For the text-containing cell, return its midpoint in (X, Y) coordinate format. 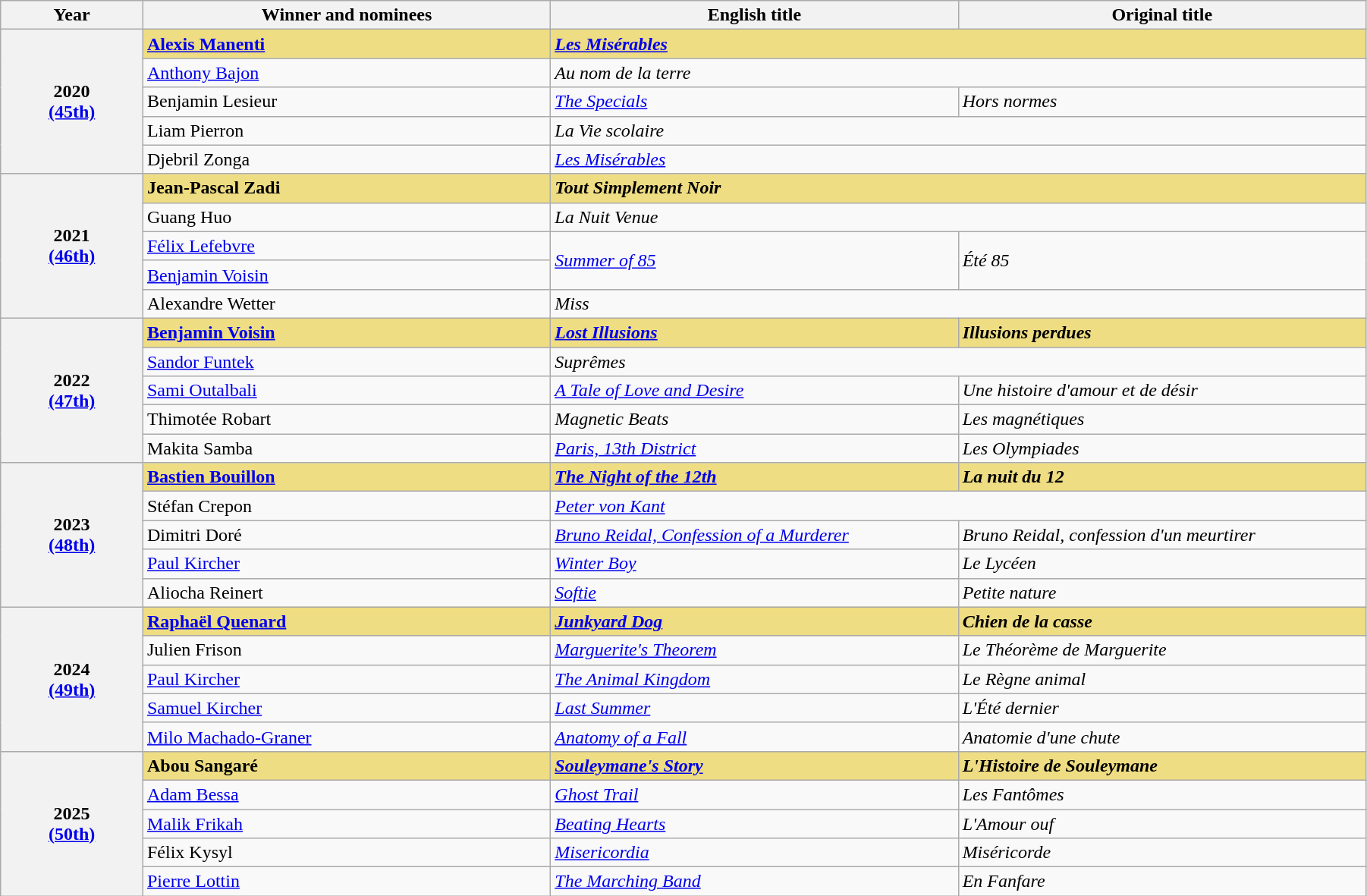
Le Lycéen (1162, 564)
The Night of the 12th (754, 477)
Liam Pierron (346, 130)
2023(48th) (72, 535)
La Vie scolaire (959, 130)
Malik Frikah (346, 823)
Thimotée Robart (346, 420)
Le Théorème de Marguerite (1162, 650)
Les Olympiades (1162, 448)
Misericordia (754, 853)
2025(50th) (72, 823)
Aliocha Reinert (346, 593)
L'Amour ouf (1162, 823)
The Animal Kingdom (754, 679)
Illusions perdues (1162, 332)
La Nuit Venue (959, 217)
Samuel Kircher (346, 708)
Les Fantômes (1162, 794)
Petite nature (1162, 593)
Adam Bessa (346, 794)
Anthony Bajon (346, 73)
Félix Kysyl (346, 853)
Beating Hearts (754, 823)
La nuit du 12 (1162, 477)
Félix Lefebvre (346, 246)
A Tale of Love and Desire (754, 391)
Au nom de la terre (959, 73)
Miséricorde (1162, 853)
The Specials (754, 102)
Peter von Kant (959, 506)
Tout Simplement Noir (959, 188)
L'Été dernier (1162, 708)
Le Règne animal (1162, 679)
Jean-Pascal Zadi (346, 188)
Anatomy of a Fall (754, 737)
The Marching Band (754, 882)
Été 85 (1162, 260)
Junkyard Dog (754, 621)
Original title (1162, 15)
2024(49th) (72, 679)
Souleymane's Story (754, 766)
Lost Illusions (754, 332)
Sandor Funtek (346, 362)
Softie (754, 593)
Winner and nominees (346, 15)
Pierre Lottin (346, 882)
Dimitri Doré (346, 535)
Last Summer (754, 708)
Bruno Reidal, confession d'un meurtirer (1162, 535)
Paris, 13th District (754, 448)
English title (754, 15)
L'Histoire de Souleymane (1162, 766)
Sami Outalbali (346, 391)
Abou Sangaré (346, 766)
Julien Frison (346, 650)
2021(46th) (72, 246)
Bruno Reidal, Confession of a Murderer (754, 535)
Alexis Manenti (346, 44)
Bastien Bouillon (346, 477)
Stéfan Crepon (346, 506)
Une histoire d'amour et de désir (1162, 391)
2020(45th) (72, 102)
Year (72, 15)
Les magnétiques (1162, 420)
2022(47th) (72, 390)
Suprêmes (959, 362)
Djebril Zonga (346, 159)
Milo Machado-Graner (346, 737)
Raphaël Quenard (346, 621)
Makita Samba (346, 448)
Guang Huo (346, 217)
Marguerite's Theorem (754, 650)
Benjamin Lesieur (346, 102)
Hors normes (1162, 102)
Alexandre Wetter (346, 303)
Chien de la casse (1162, 621)
Miss (959, 303)
Winter Boy (754, 564)
Magnetic Beats (754, 420)
Summer of 85 (754, 260)
Ghost Trail (754, 794)
Anatomie d'une chute (1162, 737)
En Fanfare (1162, 882)
